Capture the cell that displays the provided text and extract its [X, Y] central coordinate. 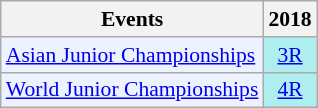
2018 [290, 19]
4R [290, 90]
World Junior Championships [132, 90]
3R [290, 55]
Asian Junior Championships [132, 55]
Events [132, 19]
